Locate the cell with the specified text and output its [X, Y] center coordinate. 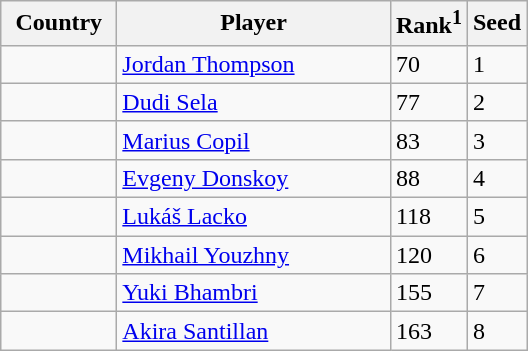
Dudi Sela [254, 102]
Evgeny Donskoy [254, 178]
88 [428, 178]
83 [428, 140]
Yuki Bhambri [254, 293]
Mikhail Youzhny [254, 255]
7 [496, 293]
5 [496, 217]
6 [496, 255]
4 [496, 178]
Rank1 [428, 24]
Country [59, 24]
Marius Copil [254, 140]
70 [428, 64]
Player [254, 24]
120 [428, 255]
2 [496, 102]
1 [496, 64]
Seed [496, 24]
Akira Santillan [254, 331]
8 [496, 331]
Jordan Thompson [254, 64]
163 [428, 331]
3 [496, 140]
118 [428, 217]
Lukáš Lacko [254, 217]
77 [428, 102]
155 [428, 293]
